Provide the (X, Y) coordinate of the cell's center where the given text is located.  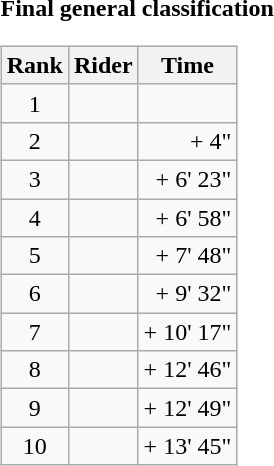
9 (34, 408)
2 (34, 141)
+ 13' 45" (188, 446)
+ 4" (188, 141)
8 (34, 370)
10 (34, 446)
+ 10' 17" (188, 332)
+ 12' 49" (188, 408)
7 (34, 332)
Rider (103, 65)
+ 9' 32" (188, 294)
+ 7' 48" (188, 256)
6 (34, 294)
+ 6' 23" (188, 179)
+ 12' 46" (188, 370)
5 (34, 256)
4 (34, 217)
+ 6' 58" (188, 217)
1 (34, 103)
Time (188, 65)
Rank (34, 65)
3 (34, 179)
